Capture the cell that displays the provided text and extract its (X, Y) central coordinate. 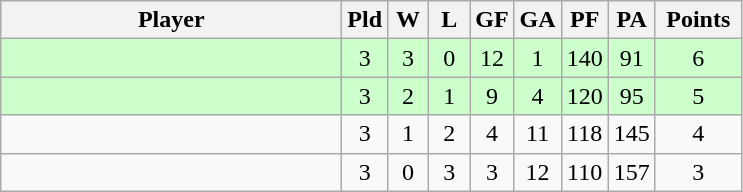
118 (584, 134)
PF (584, 20)
120 (584, 96)
GA (538, 20)
GF (492, 20)
6 (698, 58)
95 (632, 96)
91 (632, 58)
L (450, 20)
9 (492, 96)
Player (172, 20)
140 (584, 58)
PA (632, 20)
W (408, 20)
145 (632, 134)
Pld (365, 20)
5 (698, 96)
110 (584, 172)
157 (632, 172)
Points (698, 20)
11 (538, 134)
